Extract the [x, y] coordinate from the center of the cell holding the provided text.  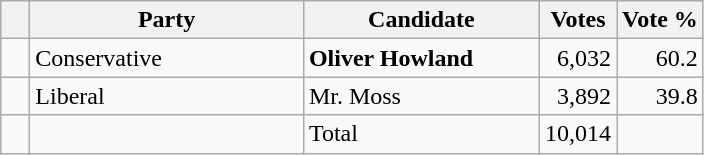
Oliver Howland [421, 58]
60.2 [660, 58]
Candidate [421, 20]
Party [167, 20]
10,014 [578, 134]
Total [421, 134]
Liberal [167, 96]
Votes [578, 20]
Mr. Moss [421, 96]
Conservative [167, 58]
Vote % [660, 20]
6,032 [578, 58]
3,892 [578, 96]
39.8 [660, 96]
